Find where the given text appears and provide that cell's center as (x, y) coordinate. 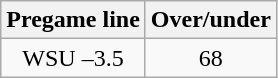
Pregame line (74, 20)
68 (210, 58)
Over/under (210, 20)
WSU –3.5 (74, 58)
